Identify which cell holds the provided text, then report its (x, y) central coordinate. 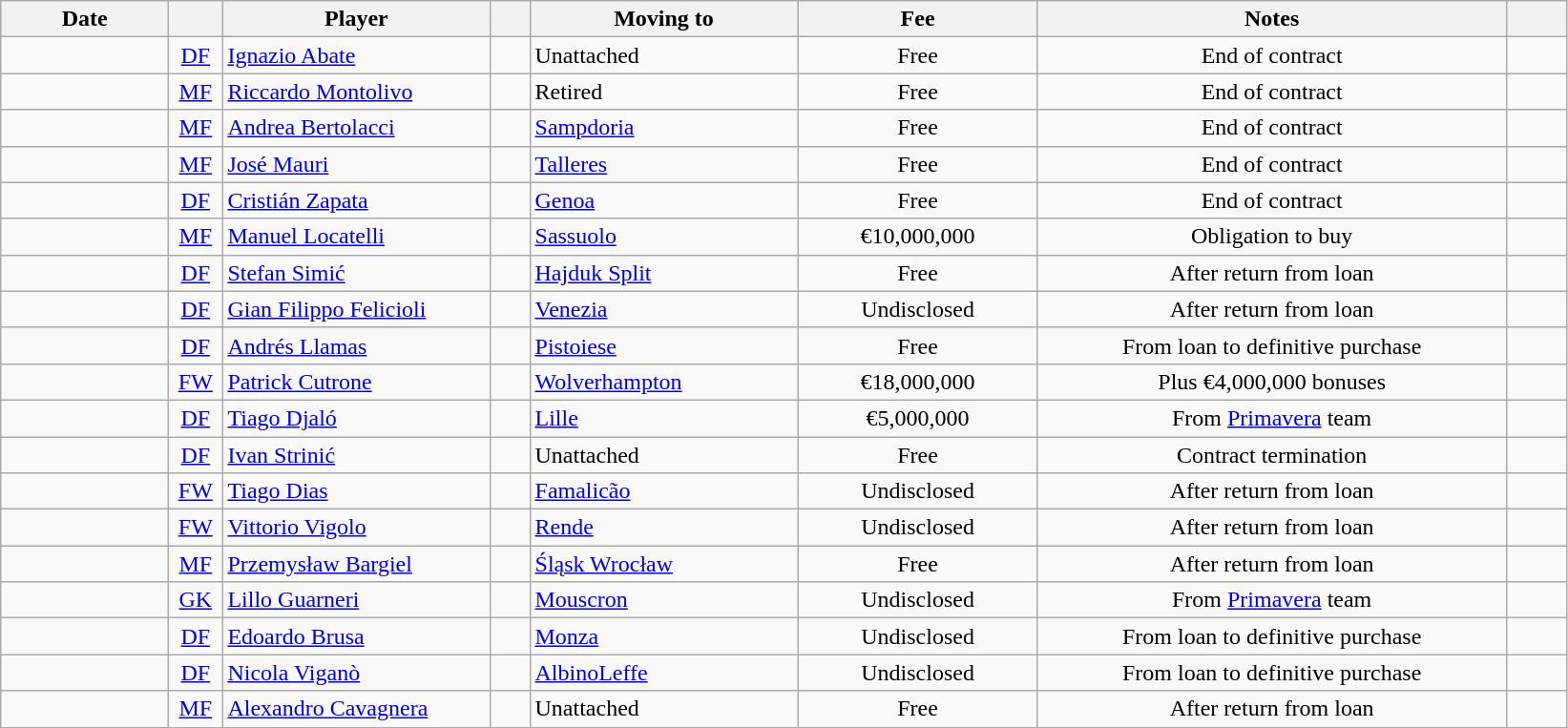
Wolverhampton (664, 382)
Tiago Dias (357, 491)
Obligation to buy (1271, 237)
Tiago Djaló (357, 418)
Lillo Guarneri (357, 600)
Andrés Llamas (357, 345)
Cristián Zapata (357, 200)
Manuel Locatelli (357, 237)
Fee (918, 19)
Retired (664, 92)
Moving to (664, 19)
Sassuolo (664, 237)
Monza (664, 636)
Edoardo Brusa (357, 636)
AlbinoLeffe (664, 673)
€5,000,000 (918, 418)
Sampdoria (664, 128)
Przemysław Bargiel (357, 564)
Mouscron (664, 600)
Pistoiese (664, 345)
Ignazio Abate (357, 55)
Genoa (664, 200)
Vittorio Vigolo (357, 528)
Famalicão (664, 491)
€18,000,000 (918, 382)
Patrick Cutrone (357, 382)
Lille (664, 418)
Date (85, 19)
Alexandro Cavagnera (357, 709)
Notes (1271, 19)
Contract termination (1271, 455)
Śląsk Wrocław (664, 564)
GK (196, 600)
Venezia (664, 309)
Rende (664, 528)
Ivan Strinić (357, 455)
José Mauri (357, 164)
Gian Filippo Felicioli (357, 309)
€10,000,000 (918, 237)
Hajduk Split (664, 273)
Player (357, 19)
Nicola Viganò (357, 673)
Riccardo Montolivo (357, 92)
Talleres (664, 164)
Plus €4,000,000 bonuses (1271, 382)
Andrea Bertolacci (357, 128)
Stefan Simić (357, 273)
